Pinpoint the cell where the given text exists, returning its [X, Y] midpoint coordinate. 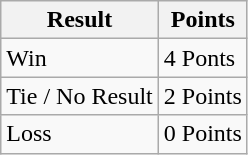
2 Points [202, 96]
Points [202, 20]
Result [80, 20]
Win [80, 58]
Tie / No Result [80, 96]
Loss [80, 134]
4 Ponts [202, 58]
0 Points [202, 134]
